Provide the (x, y) coordinate of the cell's center where the given text is located.  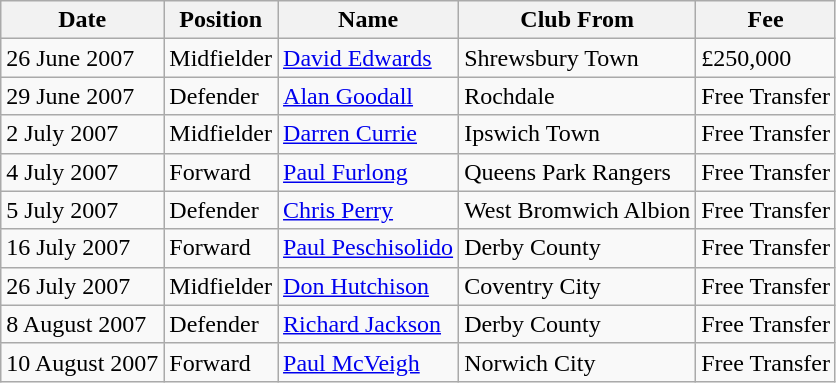
David Edwards (368, 58)
Darren Currie (368, 134)
2 July 2007 (82, 134)
5 July 2007 (82, 210)
West Bromwich Albion (578, 210)
Queens Park Rangers (578, 172)
Richard Jackson (368, 324)
26 June 2007 (82, 58)
8 August 2007 (82, 324)
26 July 2007 (82, 286)
Norwich City (578, 362)
Name (368, 20)
Shrewsbury Town (578, 58)
Club From (578, 20)
Position (221, 20)
29 June 2007 (82, 96)
Date (82, 20)
Rochdale (578, 96)
16 July 2007 (82, 248)
Coventry City (578, 286)
Ipswich Town (578, 134)
Chris Perry (368, 210)
Paul Peschisolido (368, 248)
Paul Furlong (368, 172)
4 July 2007 (82, 172)
Fee (766, 20)
10 August 2007 (82, 362)
£250,000 (766, 58)
Don Hutchison (368, 286)
Paul McVeigh (368, 362)
Alan Goodall (368, 96)
